Locate the cell with the specified text and output its [X, Y] center coordinate. 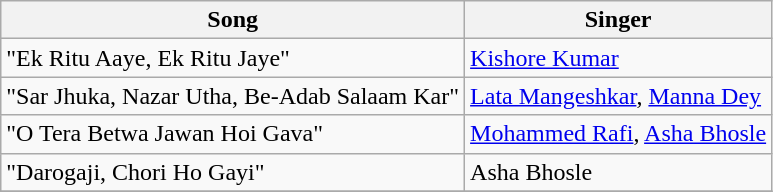
"Ek Ritu Aaye, Ek Ritu Jaye" [233, 58]
Song [233, 20]
"O Tera Betwa Jawan Hoi Gava" [233, 134]
Kishore Kumar [618, 58]
"Sar Jhuka, Nazar Utha, Be-Adab Salaam Kar" [233, 96]
Singer [618, 20]
Mohammed Rafi, Asha Bhosle [618, 134]
"Darogaji, Chori Ho Gayi" [233, 172]
Asha Bhosle [618, 172]
Lata Mangeshkar, Manna Dey [618, 96]
